Return the [X, Y] coordinate for the center point of the cell that contains the specified text.  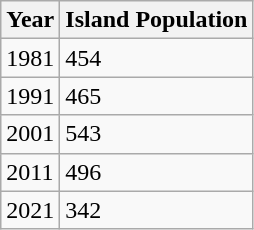
543 [156, 134]
454 [156, 58]
1981 [30, 58]
2011 [30, 172]
465 [156, 96]
2001 [30, 134]
2021 [30, 210]
Island Population [156, 20]
496 [156, 172]
1991 [30, 96]
Year [30, 20]
342 [156, 210]
